Return (x, y) of the center of cell containing provided text 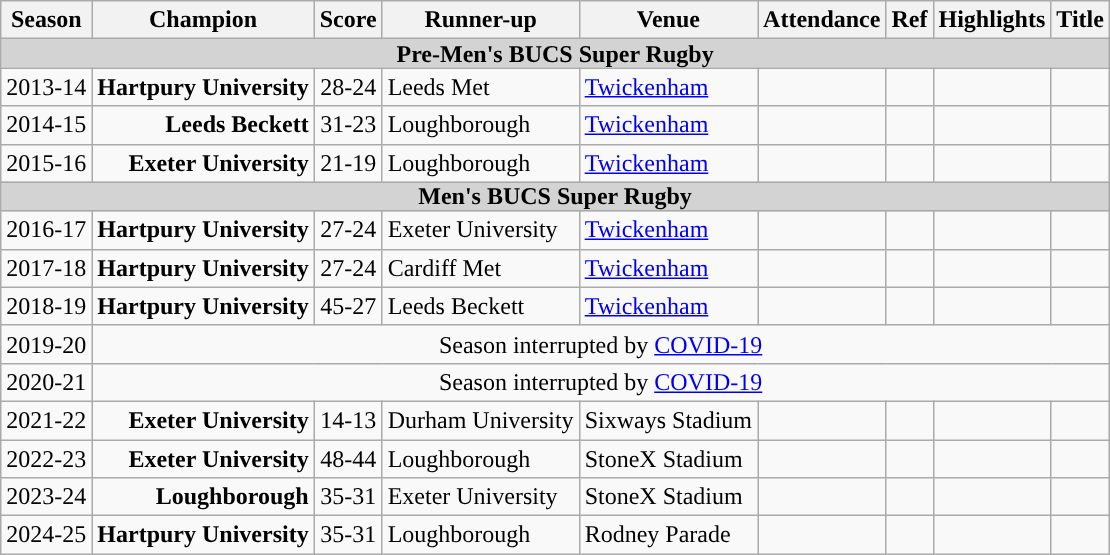
Attendance (822, 20)
2018-19 (46, 306)
14-13 (348, 420)
Sixways Stadium (668, 420)
2020-21 (46, 382)
2013-14 (46, 87)
Ref (910, 20)
2019-20 (46, 344)
48-44 (348, 459)
31-23 (348, 125)
Venue (668, 20)
28-24 (348, 87)
Title (1080, 20)
2016-17 (46, 230)
Runner-up (480, 20)
Leeds Met (480, 87)
Season (46, 20)
2023-24 (46, 497)
Durham University (480, 420)
Pre-Men's BUCS Super Rugby (556, 54)
Rodney Parade (668, 535)
2014-15 (46, 125)
2024-25 (46, 535)
Champion (203, 20)
2017-18 (46, 268)
Highlights (992, 20)
2022-23 (46, 459)
2015-16 (46, 163)
2021-22 (46, 420)
Men's BUCS Super Rugby (556, 196)
45-27 (348, 306)
Cardiff Met (480, 268)
Score (348, 20)
21-19 (348, 163)
